Extract the (X, Y) coordinate from the center of the cell holding the provided text.  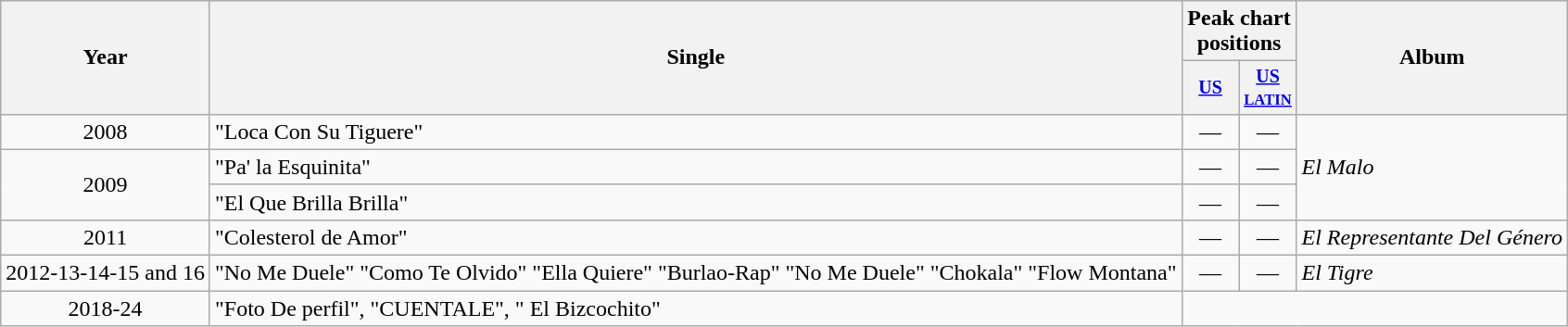
2018-24 (106, 308)
"No Me Duele" "Como Te Olvido" "Ella Quiere" "Burlao-Rap" "No Me Duele" "Chokala" "Flow Montana" (695, 273)
El Malo (1433, 167)
2009 (106, 184)
Single (695, 57)
2008 (106, 132)
El Tigre (1433, 273)
2011 (106, 237)
"Pa' la Esquinita" (695, 167)
"El Que Brilla Brilla" (695, 202)
"Foto De perfil", "CUENTALE", " El Bizcochito" (695, 308)
US (1210, 87)
Album (1433, 57)
"Colesterol de Amor" (695, 237)
Year (106, 57)
El Representante Del Género (1433, 237)
"Loca Con Su Tiguere" (695, 132)
2012-13-14-15 and 16 (106, 273)
US LATIN (1268, 87)
Peak chart positions (1239, 31)
